Provide the [x, y] coordinate of the cell's center where the given text is located.  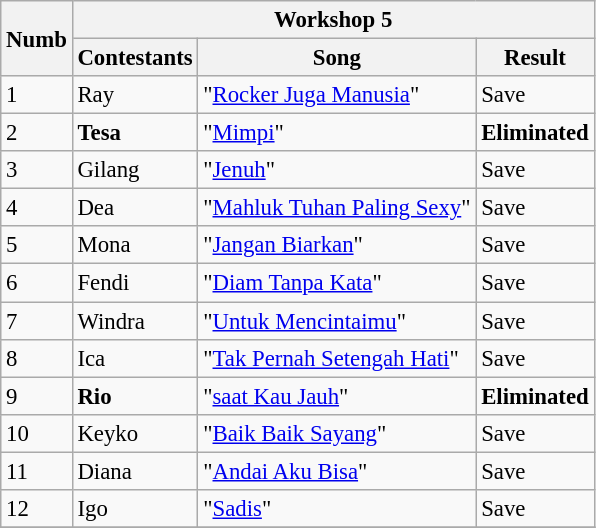
Ica [135, 358]
Workshop 5 [333, 20]
Rio [135, 396]
"Tak Pernah Setengah Hati" [337, 358]
Numb [36, 38]
"Untuk Mencintaimu" [337, 321]
9 [36, 396]
"Andai Aku Bisa" [337, 471]
4 [36, 208]
Igo [135, 509]
"Mimpi" [337, 133]
11 [36, 471]
Ray [135, 95]
8 [36, 358]
Song [337, 58]
Diana [135, 471]
Keyko [135, 433]
"saat Kau Jauh" [337, 396]
"Jangan Biarkan" [337, 245]
5 [36, 245]
Dea [135, 208]
Contestants [135, 58]
12 [36, 509]
Windra [135, 321]
1 [36, 95]
6 [36, 283]
Mona [135, 245]
"Mahluk Tuhan Paling Sexy" [337, 208]
"Rocker Juga Manusia" [337, 95]
Gilang [135, 170]
"Jenuh" [337, 170]
"Sadis" [337, 509]
Result [535, 58]
"Baik Baik Sayang" [337, 433]
Tesa [135, 133]
Fendi [135, 283]
3 [36, 170]
2 [36, 133]
10 [36, 433]
"Diam Tanpa Kata" [337, 283]
7 [36, 321]
